Search for the cell housing the specified text and yield its [X, Y] center coordinate. 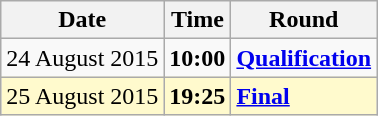
Date [82, 20]
Final [304, 96]
Round [304, 20]
25 August 2015 [82, 96]
24 August 2015 [82, 58]
Time [198, 20]
10:00 [198, 58]
Qualification [304, 58]
19:25 [198, 96]
